Extract the (X, Y) coordinate from the center of the cell holding the provided text.  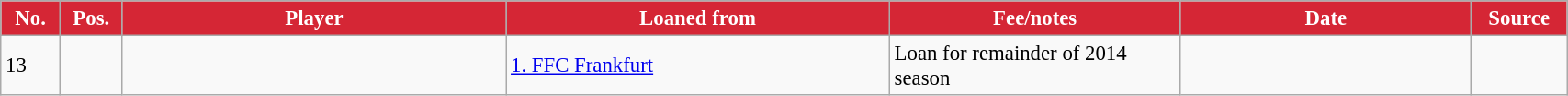
Pos. (91, 18)
Loan for remainder of 2014 season (1034, 66)
Loaned from (698, 18)
Date (1326, 18)
1. FFC Frankfurt (698, 66)
Source (1519, 18)
No. (31, 18)
13 (31, 66)
Player (314, 18)
Fee/notes (1034, 18)
